Capture the cell that displays the provided text and extract its [x, y] central coordinate. 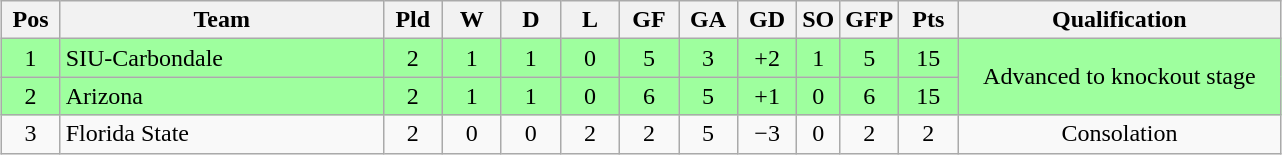
Florida State [222, 134]
SIU-Carbondale [222, 58]
+1 [768, 96]
Pos [30, 20]
D [530, 20]
L [590, 20]
GF [648, 20]
−3 [768, 134]
GFP [870, 20]
Pts [928, 20]
GD [768, 20]
Consolation [1120, 134]
Qualification [1120, 20]
Pld [412, 20]
Arizona [222, 96]
Team [222, 20]
+2 [768, 58]
SO [818, 20]
Advanced to knockout stage [1120, 77]
GA [708, 20]
W [472, 20]
